Extract the [X, Y] coordinate from the center of the cell holding the provided text.  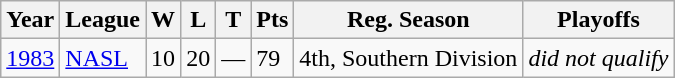
Year [30, 20]
79 [272, 58]
Playoffs [598, 20]
1983 [30, 58]
T [234, 20]
did not qualify [598, 58]
20 [198, 58]
W [164, 20]
L [198, 20]
— [234, 58]
League [103, 20]
Pts [272, 20]
4th, Southern Division [408, 58]
NASL [103, 58]
10 [164, 58]
Reg. Season [408, 20]
